Determine the (X, Y) coordinate at the center of the cell enclosing the given text.  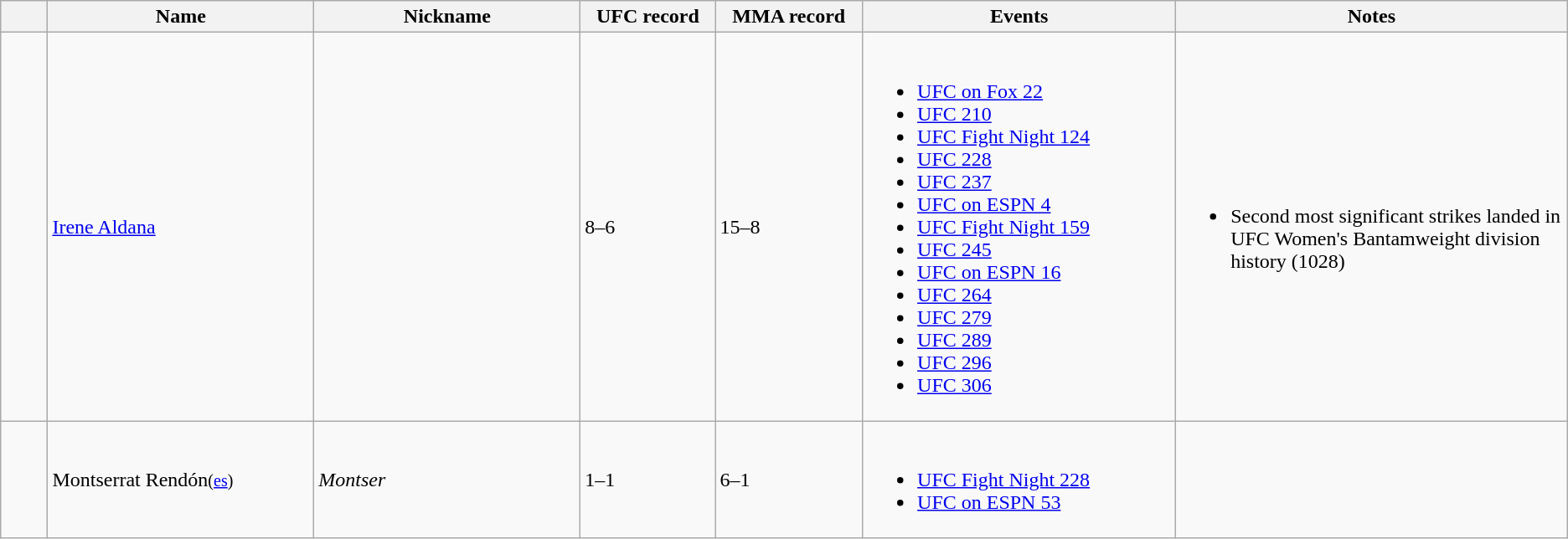
Nickname (447, 17)
8–6 (648, 227)
Second most significant strikes landed in UFC Women's Bantamweight division history (1028) (1372, 227)
Montserrat Rendón(es) (181, 480)
15–8 (789, 227)
Name (181, 17)
UFC Fight Night 228UFC on ESPN 53 (1019, 480)
UFC on Fox 22UFC 210UFC Fight Night 124UFC 228UFC 237UFC on ESPN 4UFC Fight Night 159UFC 245UFC on ESPN 16UFC 264UFC 279UFC 289UFC 296UFC 306 (1019, 227)
UFC record (648, 17)
MMA record (789, 17)
Events (1019, 17)
Irene Aldana (181, 227)
Montser (447, 480)
Notes (1372, 17)
1–1 (648, 480)
6–1 (789, 480)
